Determine the [x, y] coordinate at the center of the cell enclosing the given text.  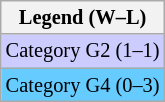
Category G4 (0–3) [83, 85]
Legend (W–L) [83, 17]
Category G2 (1–1) [83, 51]
